Pinpoint the cell where the given text exists, returning its (x, y) midpoint coordinate. 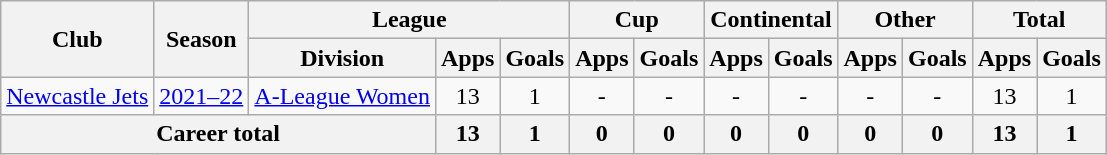
Division (342, 58)
Career total (218, 134)
League (410, 20)
Continental (771, 20)
Cup (637, 20)
A-League Women (342, 96)
Total (1039, 20)
Newcastle Jets (78, 96)
Club (78, 39)
Other (905, 20)
2021–22 (202, 96)
Season (202, 39)
